Identify which cell holds the provided text, then report its [x, y] central coordinate. 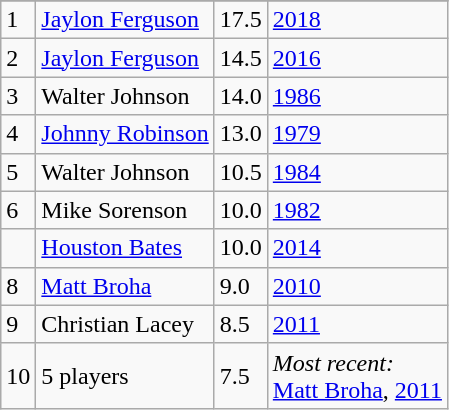
17.5 [240, 20]
2010 [357, 286]
14.5 [240, 58]
Johnny Robinson [125, 134]
1 [18, 20]
5 players [125, 376]
Most recent:Matt Broha, 2011 [357, 376]
Christian Lacey [125, 324]
14.0 [240, 96]
Houston Bates [125, 248]
5 [18, 172]
8 [18, 286]
1984 [357, 172]
Matt Broha [125, 286]
2011 [357, 324]
8.5 [240, 324]
3 [18, 96]
9.0 [240, 286]
2018 [357, 20]
1979 [357, 134]
10 [18, 376]
10.5 [240, 172]
1982 [357, 210]
6 [18, 210]
4 [18, 134]
9 [18, 324]
13.0 [240, 134]
2 [18, 58]
2016 [357, 58]
7.5 [240, 376]
1986 [357, 96]
Mike Sorenson [125, 210]
2014 [357, 248]
